Determine the [X, Y] coordinate at the center of the cell enclosing the given text.  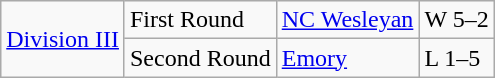
First Round [200, 20]
W 5–2 [456, 20]
NC Wesleyan [348, 20]
Division III [63, 39]
Emory [348, 58]
L 1–5 [456, 58]
Second Round [200, 58]
